Search for the cell housing the specified text and yield its (x, y) center coordinate. 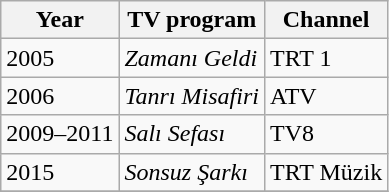
Salı Sefası (192, 134)
Year (60, 20)
TV8 (326, 134)
Zamanı Geldi (192, 58)
2009–2011 (60, 134)
ATV (326, 96)
2005 (60, 58)
Channel (326, 20)
TRT 1 (326, 58)
2006 (60, 96)
TRT Müzik (326, 172)
TV program (192, 20)
Sonsuz Şarkı (192, 172)
2015 (60, 172)
Tanrı Misafiri (192, 96)
